Pinpoint the cell where the given text exists, returning its [x, y] midpoint coordinate. 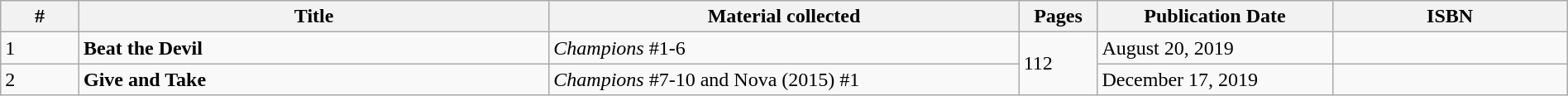
Material collected [784, 17]
2 [40, 79]
ISBN [1450, 17]
112 [1059, 64]
# [40, 17]
August 20, 2019 [1215, 48]
Champions #7-10 and Nova (2015) #1 [784, 79]
1 [40, 48]
Champions #1-6 [784, 48]
Pages [1059, 17]
December 17, 2019 [1215, 79]
Beat the Devil [313, 48]
Title [313, 17]
Publication Date [1215, 17]
Give and Take [313, 79]
